Locate the cell with the specified text and output its (X, Y) center coordinate. 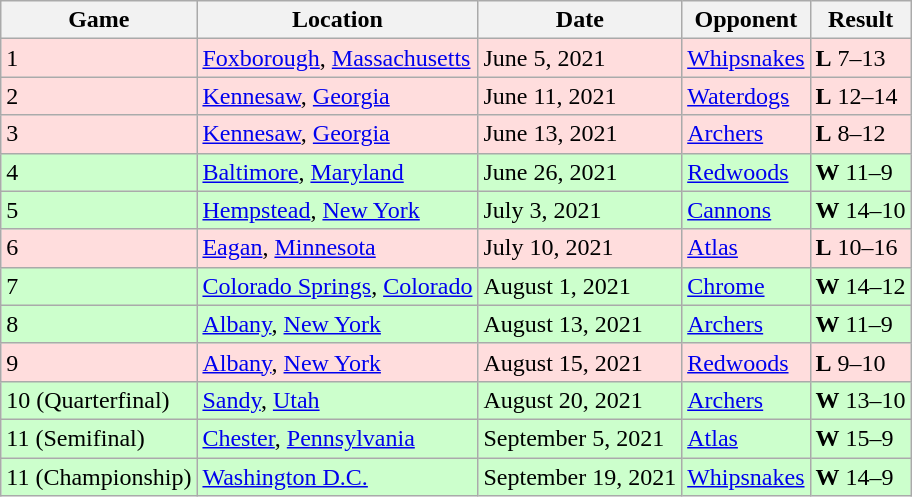
Foxborough, Massachusetts (338, 58)
3 (99, 134)
W 15–9 (860, 438)
Location (338, 20)
Opponent (746, 20)
Eagan, Minnesota (338, 248)
L 8–12 (860, 134)
W 14–10 (860, 210)
June 5, 2021 (580, 58)
1 (99, 58)
5 (99, 210)
Chrome (746, 286)
L 7–13 (860, 58)
Baltimore, Maryland (338, 172)
Hempstead, New York (338, 210)
W 14–9 (860, 477)
W 14–12 (860, 286)
7 (99, 286)
Colorado Springs, Colorado (338, 286)
Cannons (746, 210)
L 12–14 (860, 96)
Game (99, 20)
Chester, Pennsylvania (338, 438)
8 (99, 324)
11 (Semifinal) (99, 438)
10 (Quarterfinal) (99, 400)
Date (580, 20)
September 5, 2021 (580, 438)
September 19, 2021 (580, 477)
4 (99, 172)
Washington D.C. (338, 477)
July 3, 2021 (580, 210)
W 13–10 (860, 400)
L 10–16 (860, 248)
June 11, 2021 (580, 96)
June 13, 2021 (580, 134)
11 (Championship) (99, 477)
August 13, 2021 (580, 324)
Waterdogs (746, 96)
August 15, 2021 (580, 362)
L 9–10 (860, 362)
9 (99, 362)
July 10, 2021 (580, 248)
August 20, 2021 (580, 400)
Result (860, 20)
August 1, 2021 (580, 286)
6 (99, 248)
June 26, 2021 (580, 172)
Sandy, Utah (338, 400)
2 (99, 96)
